Identify which cell holds the provided text, then report its (X, Y) central coordinate. 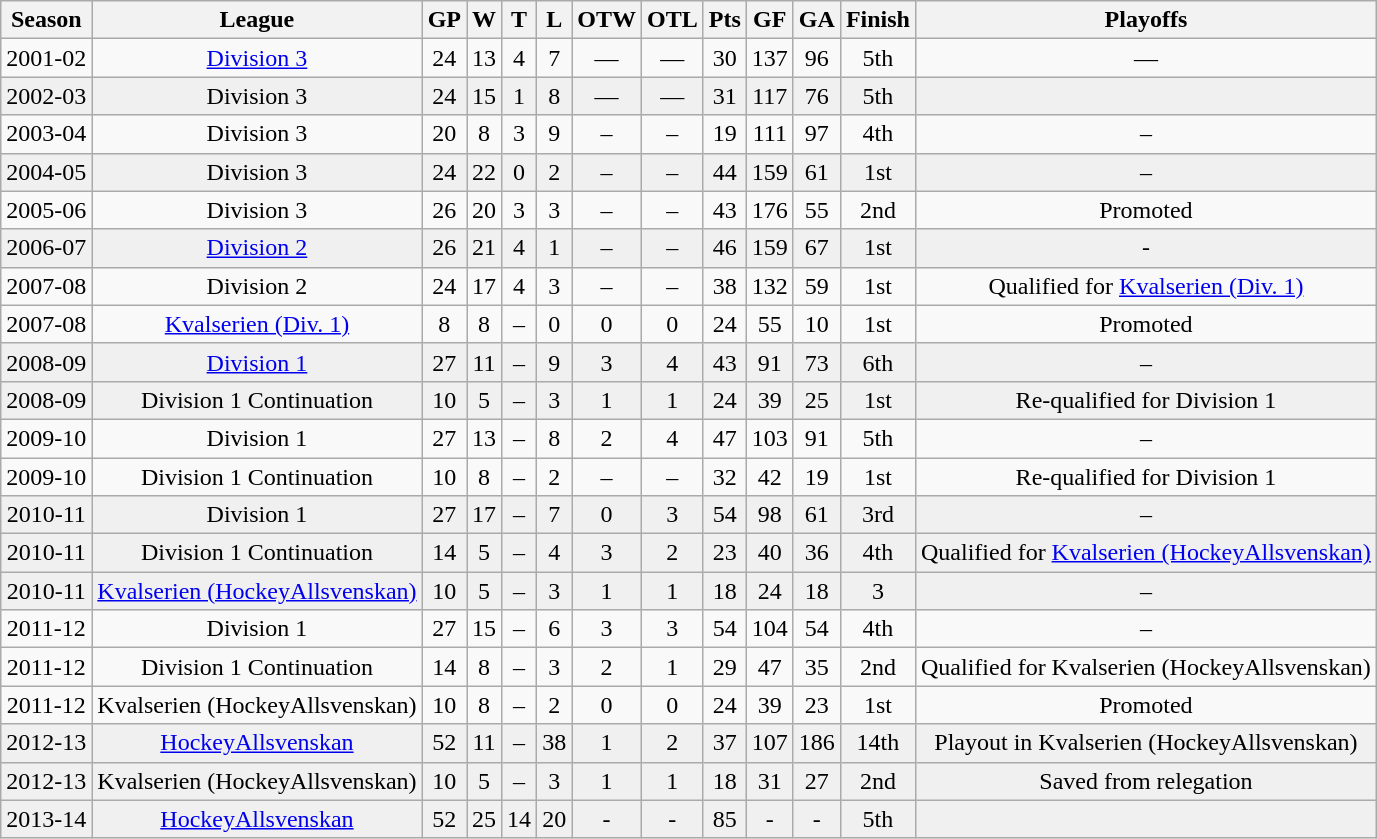
3rd (878, 515)
85 (724, 819)
96 (816, 58)
Saved from relegation (1146, 781)
2005-06 (46, 210)
176 (770, 210)
73 (816, 362)
132 (770, 286)
59 (816, 286)
Playout in Kvalserien (HockeyAllsvenskan) (1146, 743)
GF (770, 20)
42 (770, 477)
League (257, 20)
30 (724, 58)
6 (554, 629)
14th (878, 743)
W (484, 20)
L (554, 20)
76 (816, 96)
Qualified for Kvalserien (Div. 1) (1146, 286)
6th (878, 362)
111 (770, 134)
186 (816, 743)
Pts (724, 20)
2006-07 (46, 248)
97 (816, 134)
104 (770, 629)
2013-14 (46, 819)
46 (724, 248)
98 (770, 515)
Kvalserien (Div. 1) (257, 324)
2003-04 (46, 134)
36 (816, 553)
Season (46, 20)
Playoffs (1146, 20)
2004-05 (46, 172)
21 (484, 248)
40 (770, 553)
2002-03 (46, 96)
29 (724, 667)
107 (770, 743)
35 (816, 667)
32 (724, 477)
OTW (607, 20)
37 (724, 743)
103 (770, 438)
T (520, 20)
OTL (672, 20)
67 (816, 248)
2001-02 (46, 58)
22 (484, 172)
Finish (878, 20)
GP (444, 20)
137 (770, 58)
117 (770, 96)
44 (724, 172)
GA (816, 20)
